For the text-containing cell, return its midpoint in (X, Y) coordinate format. 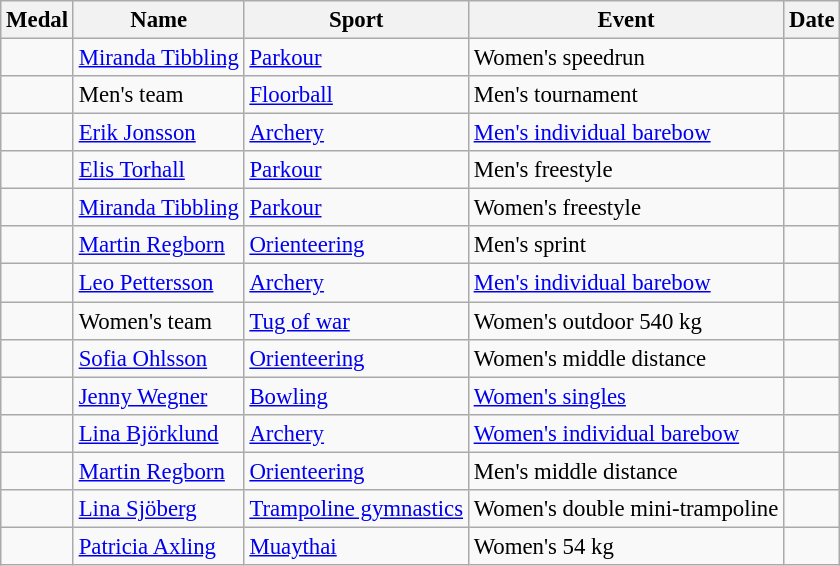
Women's individual barebow (626, 433)
Tug of war (356, 321)
Muaythai (356, 546)
Women's team (158, 321)
Men's freestyle (626, 170)
Men's middle distance (626, 471)
Bowling (356, 396)
Women's 54 kg (626, 546)
Women's freestyle (626, 208)
Women's outdoor 540 kg (626, 321)
Event (626, 20)
Medal (38, 20)
Sofia Ohlsson (158, 358)
Lina Sjöberg (158, 509)
Men's sprint (626, 245)
Patricia Axling (158, 546)
Women's speedrun (626, 58)
Date (812, 20)
Name (158, 20)
Jenny Wegner (158, 396)
Elis Torhall (158, 170)
Floorball (356, 95)
Erik Jonsson (158, 133)
Trampoline gymnastics (356, 509)
Lina Björklund (158, 433)
Men's tournament (626, 95)
Leo Pettersson (158, 283)
Women's double mini-trampoline (626, 509)
Sport (356, 20)
Women's singles (626, 396)
Women's middle distance (626, 358)
Men's team (158, 95)
